Output the (x, y) coordinate of the center of the cell containing the given text.  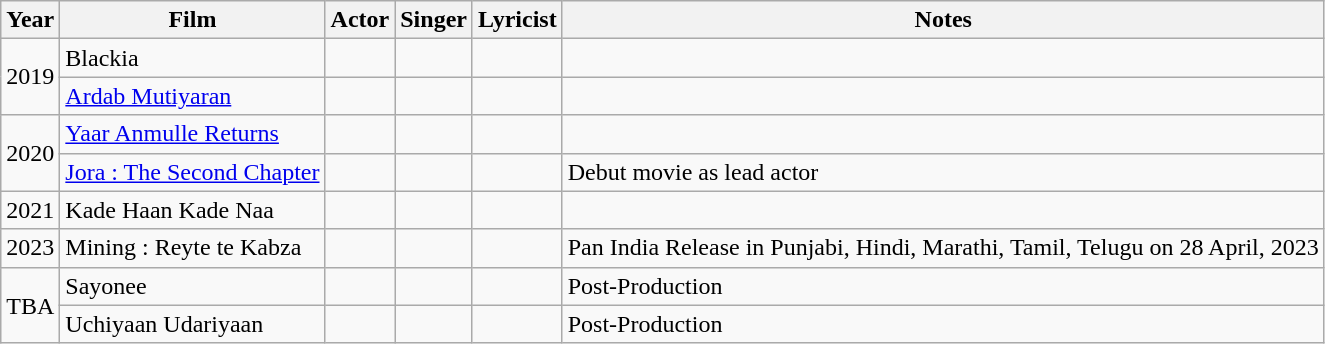
Lyricist (517, 20)
Debut movie as lead actor (943, 172)
2020 (30, 153)
Notes (943, 20)
Yaar Anmulle Returns (192, 134)
Mining : Reyte te Kabza (192, 248)
Jora : The Second Chapter (192, 172)
Film (192, 20)
Kade Haan Kade Naa (192, 210)
Year (30, 20)
Singer (434, 20)
TBA (30, 305)
2023 (30, 248)
Ardab Mutiyaran (192, 96)
2021 (30, 210)
Sayonee (192, 286)
Pan India Release in Punjabi, Hindi, Marathi, Tamil, Telugu on 28 April, 2023 (943, 248)
Actor (360, 20)
Blackia (192, 58)
Uchiyaan Udariyaan (192, 324)
2019 (30, 77)
